Search for the cell housing the specified text and yield its (x, y) center coordinate. 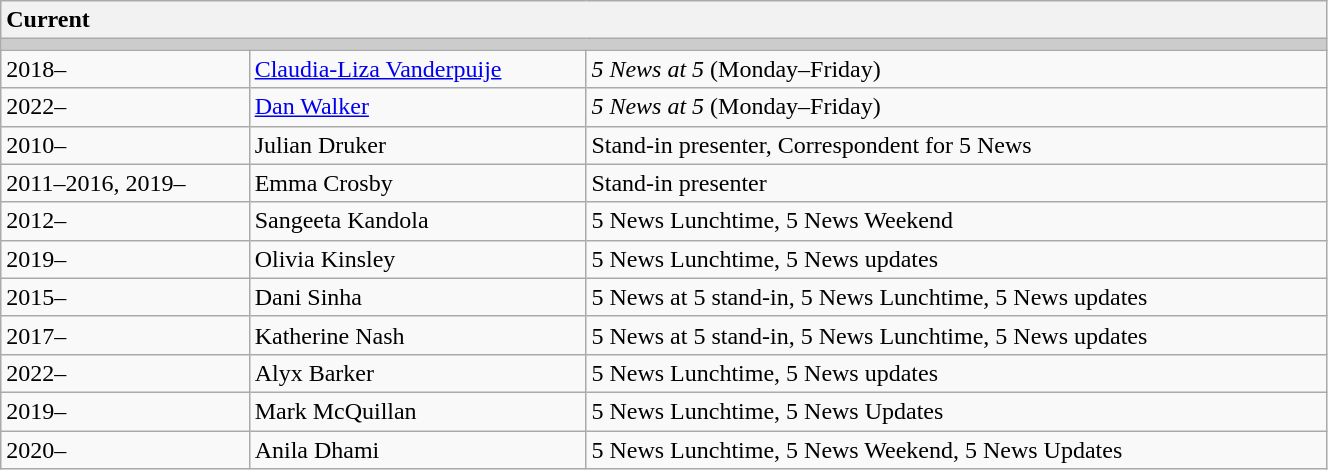
Claudia-Liza Vanderpuije (418, 69)
Mark McQuillan (418, 411)
5 News Lunchtime, 5 News Weekend, 5 News Updates (956, 449)
2017– (125, 335)
Julian Druker (418, 145)
Dan Walker (418, 107)
5 News Lunchtime, 5 News Weekend (956, 221)
Katherine Nash (418, 335)
Dani Sinha (418, 297)
2010– (125, 145)
5 News Lunchtime, 5 News Updates (956, 411)
Stand-in presenter, Correspondent for 5 News (956, 145)
2011–2016, 2019– (125, 183)
Emma Crosby (418, 183)
2012– (125, 221)
Anila Dhami (418, 449)
2018– (125, 69)
2015– (125, 297)
Alyx Barker (418, 373)
Current (664, 20)
Olivia Kinsley (418, 259)
Sangeeta Kandola (418, 221)
Stand-in presenter (956, 183)
2020– (125, 449)
